Determine the (X, Y) coordinate at the center of the cell enclosing the given text.  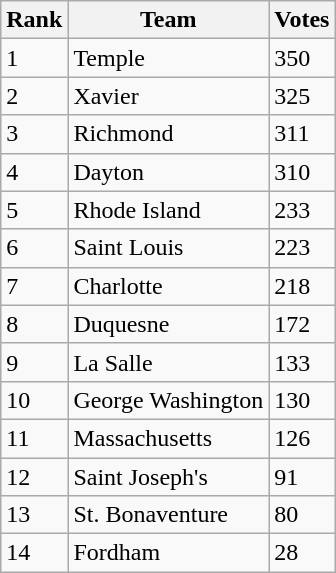
7 (34, 286)
Votes (302, 20)
218 (302, 286)
La Salle (168, 362)
Duquesne (168, 324)
172 (302, 324)
Massachusetts (168, 438)
133 (302, 362)
6 (34, 248)
George Washington (168, 400)
350 (302, 58)
Rhode Island (168, 210)
223 (302, 248)
126 (302, 438)
Temple (168, 58)
11 (34, 438)
Richmond (168, 134)
2 (34, 96)
3 (34, 134)
Saint Louis (168, 248)
Fordham (168, 553)
311 (302, 134)
Dayton (168, 172)
St. Bonaventure (168, 515)
Saint Joseph's (168, 477)
233 (302, 210)
14 (34, 553)
8 (34, 324)
4 (34, 172)
12 (34, 477)
28 (302, 553)
Rank (34, 20)
Charlotte (168, 286)
13 (34, 515)
Team (168, 20)
1 (34, 58)
Xavier (168, 96)
310 (302, 172)
91 (302, 477)
10 (34, 400)
80 (302, 515)
325 (302, 96)
9 (34, 362)
5 (34, 210)
130 (302, 400)
